Capture the cell that displays the provided text and extract its [X, Y] central coordinate. 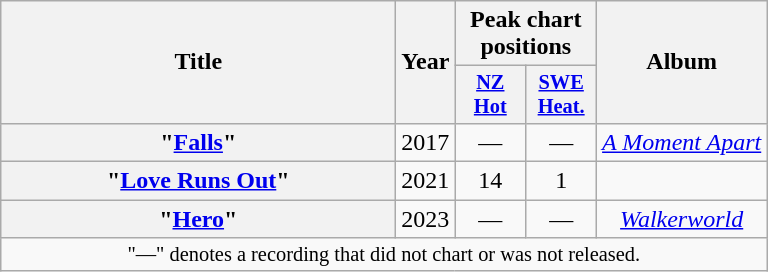
"Love Runs Out" [198, 181]
2017 [426, 142]
2021 [426, 181]
"Falls" [198, 142]
"Hero" [198, 219]
SWEHeat. [562, 95]
A Moment Apart [682, 142]
"—" denotes a recording that did not chart or was not released. [384, 255]
NZHot [490, 95]
Year [426, 62]
Title [198, 62]
14 [490, 181]
Walkerworld [682, 219]
Peak chart positions [526, 34]
Album [682, 62]
1 [562, 181]
2023 [426, 219]
